Determine the [X, Y] coordinate at the center of the cell enclosing the given text.  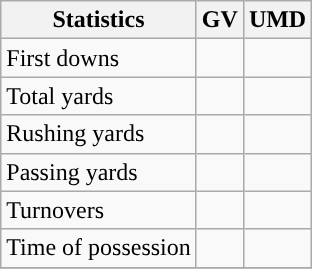
First downs [99, 58]
Time of possession [99, 248]
Rushing yards [99, 134]
Statistics [99, 20]
GV [220, 20]
Total yards [99, 96]
Passing yards [99, 172]
Turnovers [99, 210]
UMD [277, 20]
